Determine the [x, y] coordinate at the center of the cell enclosing the given text.  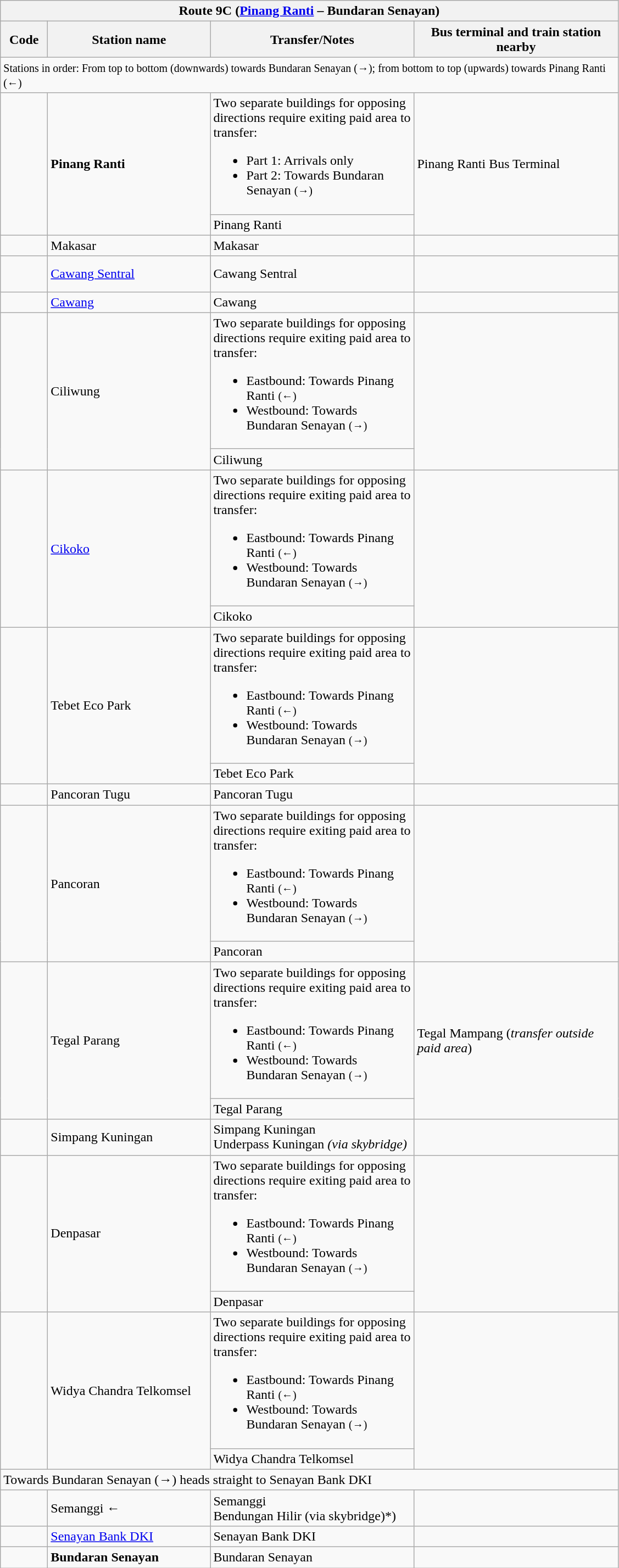
Towards Bundaran Senayan (→) heads straight to Senayan Bank DKI [309, 1480]
Station name [129, 40]
Semanggi ← [129, 1508]
Transfer/Notes [312, 40]
Route 9C (Pinang Ranti – Bundaran Senayan) [309, 11]
Simpang Kuningan [129, 1137]
Pinang Ranti Bus Terminal [516, 164]
Tegal Mampang (transfer outside paid area) [516, 1041]
Two separate buildings for opposing directions require exiting paid area to transfer:Part 1: Arrivals onlyPart 2: Towards Bundaran Senayan (→) [312, 154]
Code [24, 40]
Stations in order: From top to bottom (downwards) towards Bundaran Senayan (→); from bottom to top (upwards) towards Pinang Ranti (←) [309, 75]
Simpang Kuningan Underpass Kuningan (via skybridge) [312, 1137]
Bus terminal and train station nearby [516, 40]
Semanggi Bendungan Hilir (via skybridge)*) [312, 1508]
